From the cell containing the given text, extract its center point as (X, Y) coordinate. 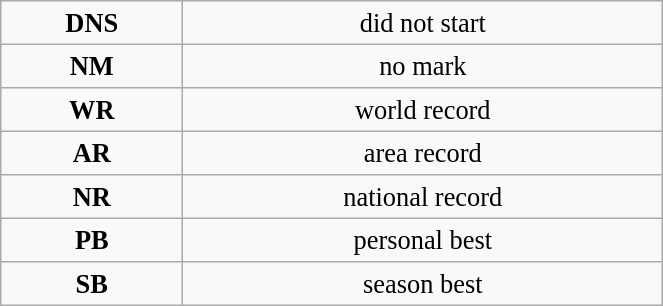
area record (423, 153)
AR (92, 153)
DNS (92, 22)
no mark (423, 66)
world record (423, 109)
NR (92, 197)
NM (92, 66)
personal best (423, 240)
did not start (423, 22)
national record (423, 197)
season best (423, 284)
SB (92, 284)
PB (92, 240)
WR (92, 109)
